Detect which cell encompasses the target text, then output its (x, y) center coordinate. 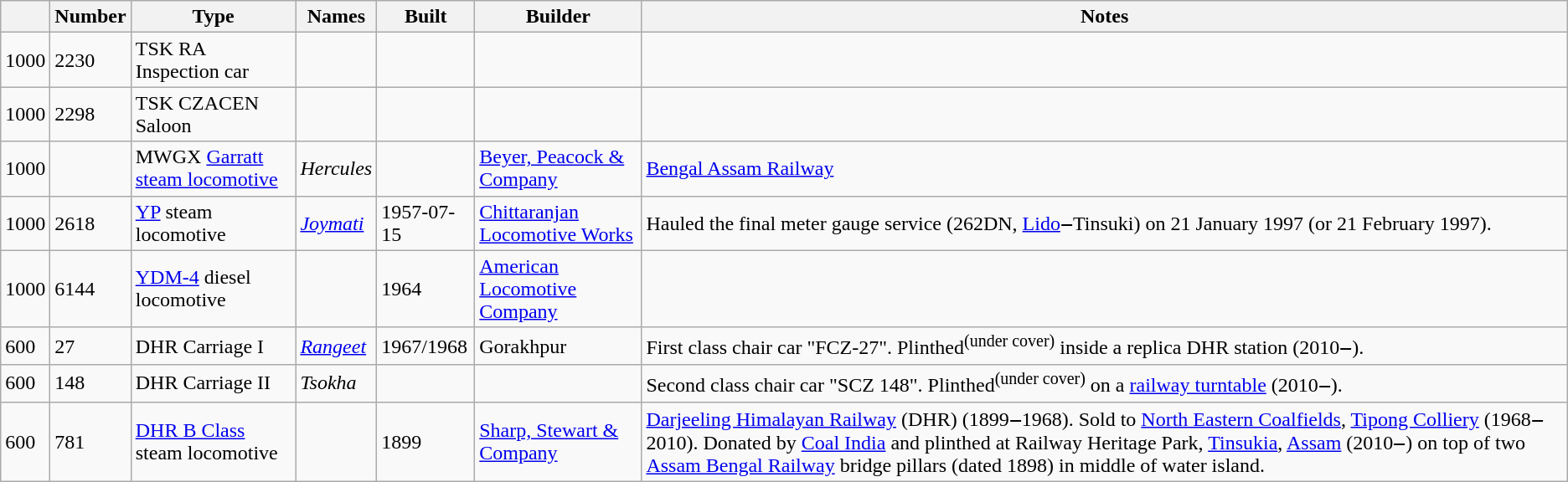
Type (213, 17)
Tsokha (337, 383)
Sharp, Stewart & Company (558, 442)
1964 (426, 289)
TSK RA Inspection car (213, 60)
148 (90, 383)
YDM-4 diesel locomotive (213, 289)
YP steam locomotive (213, 223)
Chittaranjan Locomotive Works (558, 223)
American Locomotive Company (558, 289)
Names (337, 17)
Hauled the final meter gauge service (262DN, Lido‒Tinsuki) on 21 January 1997 (or 21 February 1997). (1104, 223)
Builder (558, 17)
DHR Carriage I (213, 346)
TSK CZACEN Saloon (213, 114)
2618 (90, 223)
Second class chair car "SCZ 148". Plinthed(under cover) on a railway turntable (2010‒). (1104, 383)
Joymati (337, 223)
1967/1968 (426, 346)
1957-07-15 (426, 223)
Bengal Assam Railway (1104, 169)
Number (90, 17)
1899 (426, 442)
6144 (90, 289)
Built (426, 17)
DHR B Class steam locomotive (213, 442)
781 (90, 442)
27 (90, 346)
DHR Carriage II (213, 383)
Gorakhpur (558, 346)
First class chair car "FCZ-27". Plinthed(under cover) inside a replica DHR station (2010‒). (1104, 346)
2298 (90, 114)
MWGX Garratt steam locomotive (213, 169)
Hercules (337, 169)
2230 (90, 60)
Beyer, Peacock & Company (558, 169)
Rangeet (337, 346)
Notes (1104, 17)
